Return (x, y) of the center of cell containing provided text 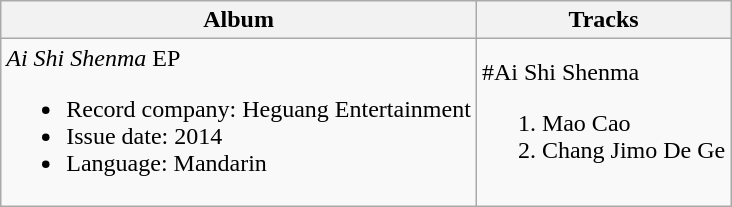
#Ai Shi ShenmaMao CaoChang Jimo De Ge (603, 122)
Album (239, 20)
Tracks (603, 20)
Ai Shi Shenma EPRecord company: Heguang EntertainmentIssue date: 2014Language: Mandarin (239, 122)
